Determine the [X, Y] coordinate at the center of the cell enclosing the given text.  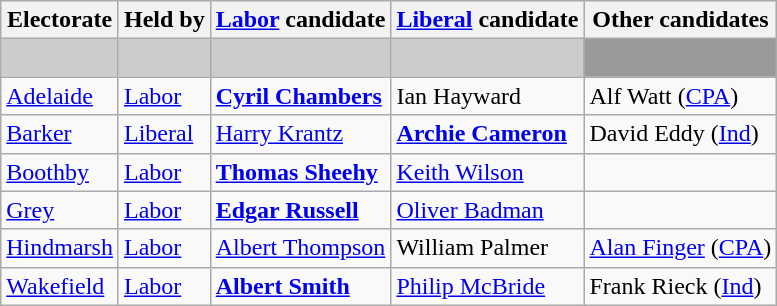
Boothby [60, 172]
Other candidates [680, 20]
Philip McBride [488, 286]
Harry Krantz [300, 134]
Thomas Sheehy [300, 172]
William Palmer [488, 248]
Albert Thompson [300, 248]
Electorate [60, 20]
Keith Wilson [488, 172]
Archie Cameron [488, 134]
Cyril Chambers [300, 96]
Edgar Russell [300, 210]
David Eddy (Ind) [680, 134]
Frank Rieck (Ind) [680, 286]
Held by [164, 20]
Alan Finger (CPA) [680, 248]
Adelaide [60, 96]
Labor candidate [300, 20]
Ian Hayward [488, 96]
Grey [60, 210]
Wakefield [60, 286]
Liberal [164, 134]
Albert Smith [300, 286]
Barker [60, 134]
Liberal candidate [488, 20]
Alf Watt (CPA) [680, 96]
Hindmarsh [60, 248]
Oliver Badman [488, 210]
